Identify which cell holds the provided text, then report its (x, y) central coordinate. 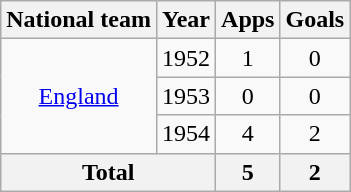
4 (248, 134)
England (79, 96)
Apps (248, 20)
Year (186, 20)
1952 (186, 58)
1 (248, 58)
1954 (186, 134)
5 (248, 172)
1953 (186, 96)
Goals (315, 20)
National team (79, 20)
Total (108, 172)
